Identify which cell holds the provided text, then report its [X, Y] central coordinate. 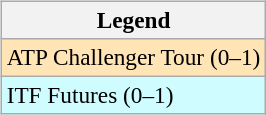
ATP Challenger Tour (0–1) [133, 57]
Legend [133, 20]
ITF Futures (0–1) [133, 95]
